Determine the [X, Y] coordinate at the center of the cell enclosing the given text.  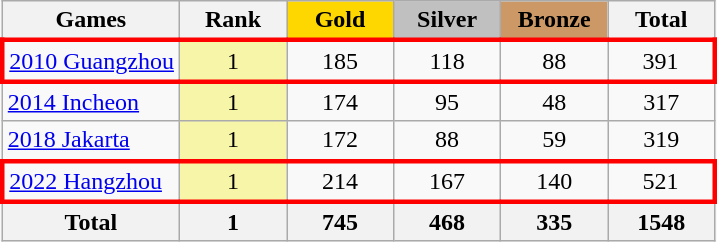
140 [554, 180]
1548 [662, 222]
95 [448, 101]
59 [554, 141]
Games [90, 21]
Bronze [554, 21]
319 [662, 141]
2010 Guangzhou [90, 60]
317 [662, 101]
2018 Jakarta [90, 141]
Gold [340, 21]
185 [340, 60]
521 [662, 180]
335 [554, 222]
174 [340, 101]
745 [340, 222]
2022 Hangzhou [90, 180]
2014 Incheon [90, 101]
391 [662, 60]
48 [554, 101]
214 [340, 180]
Silver [448, 21]
172 [340, 141]
118 [448, 60]
Rank [232, 21]
167 [448, 180]
468 [448, 222]
